Find where the given text appears and provide that cell's center as [X, Y] coordinate. 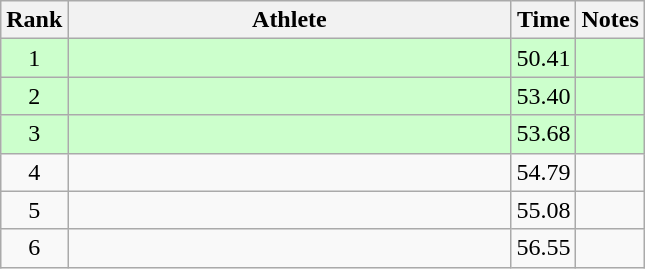
53.68 [544, 134]
1 [34, 58]
Time [544, 20]
55.08 [544, 210]
3 [34, 134]
Athlete [290, 20]
5 [34, 210]
2 [34, 96]
50.41 [544, 58]
53.40 [544, 96]
Rank [34, 20]
56.55 [544, 248]
Notes [610, 20]
6 [34, 248]
4 [34, 172]
54.79 [544, 172]
